Search for the cell housing the specified text and yield its [X, Y] center coordinate. 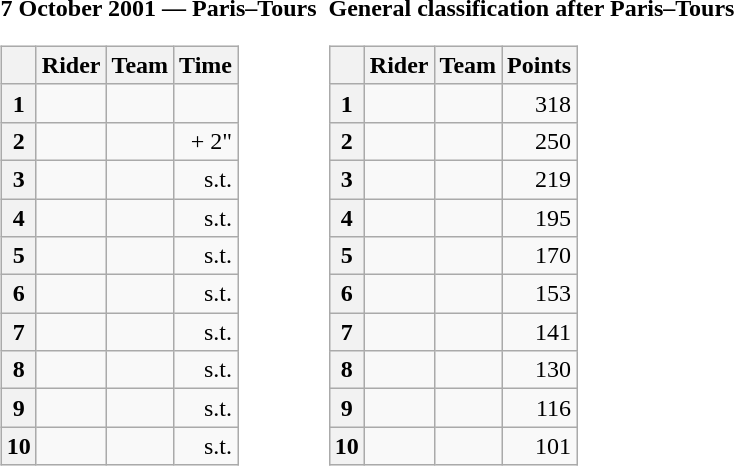
141 [540, 332]
219 [540, 179]
116 [540, 408]
318 [540, 103]
130 [540, 370]
+ 2" [206, 141]
101 [540, 446]
195 [540, 217]
153 [540, 294]
Time [206, 65]
250 [540, 141]
Points [540, 65]
170 [540, 256]
